Pinpoint the cell where the given text exists, returning its (x, y) midpoint coordinate. 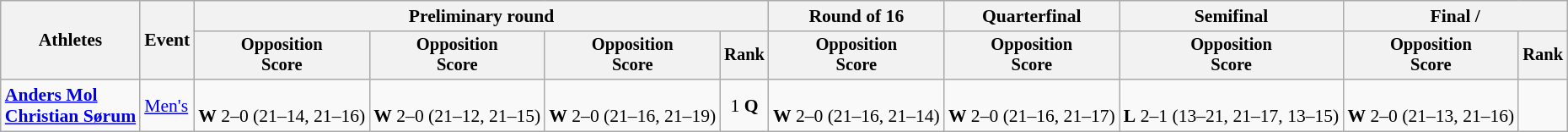
Preliminary round (481, 16)
Semifinal (1232, 16)
Final / (1455, 16)
W 2–0 (21–16, 21–17) (1032, 105)
W 2–0 (21–16, 21–14) (856, 105)
W 2–0 (21–16, 21–19) (632, 105)
Athletes (71, 41)
L 2–1 (13–21, 21–17, 13–15) (1232, 105)
W 2–0 (21–13, 21–16) (1431, 105)
W 2–0 (21–12, 21–15) (457, 105)
W 2–0 (21–14, 21–16) (282, 105)
Men's (167, 105)
1 Q (744, 105)
Event (167, 41)
Anders MolChristian Sørum (71, 105)
Round of 16 (856, 16)
Quarterfinal (1032, 16)
